Pinpoint the cell where the given text exists, returning its (x, y) midpoint coordinate. 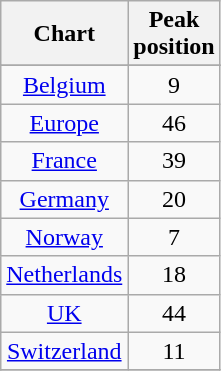
20 (174, 199)
46 (174, 123)
Netherlands (64, 275)
18 (174, 275)
UK (64, 313)
44 (174, 313)
Europe (64, 123)
39 (174, 161)
Belgium (64, 85)
11 (174, 351)
Germany (64, 199)
9 (174, 85)
Peakposition (174, 34)
France (64, 161)
Norway (64, 237)
Switzerland (64, 351)
Chart (64, 34)
7 (174, 237)
